Extract the (x, y) coordinate from the center of the cell holding the provided text.  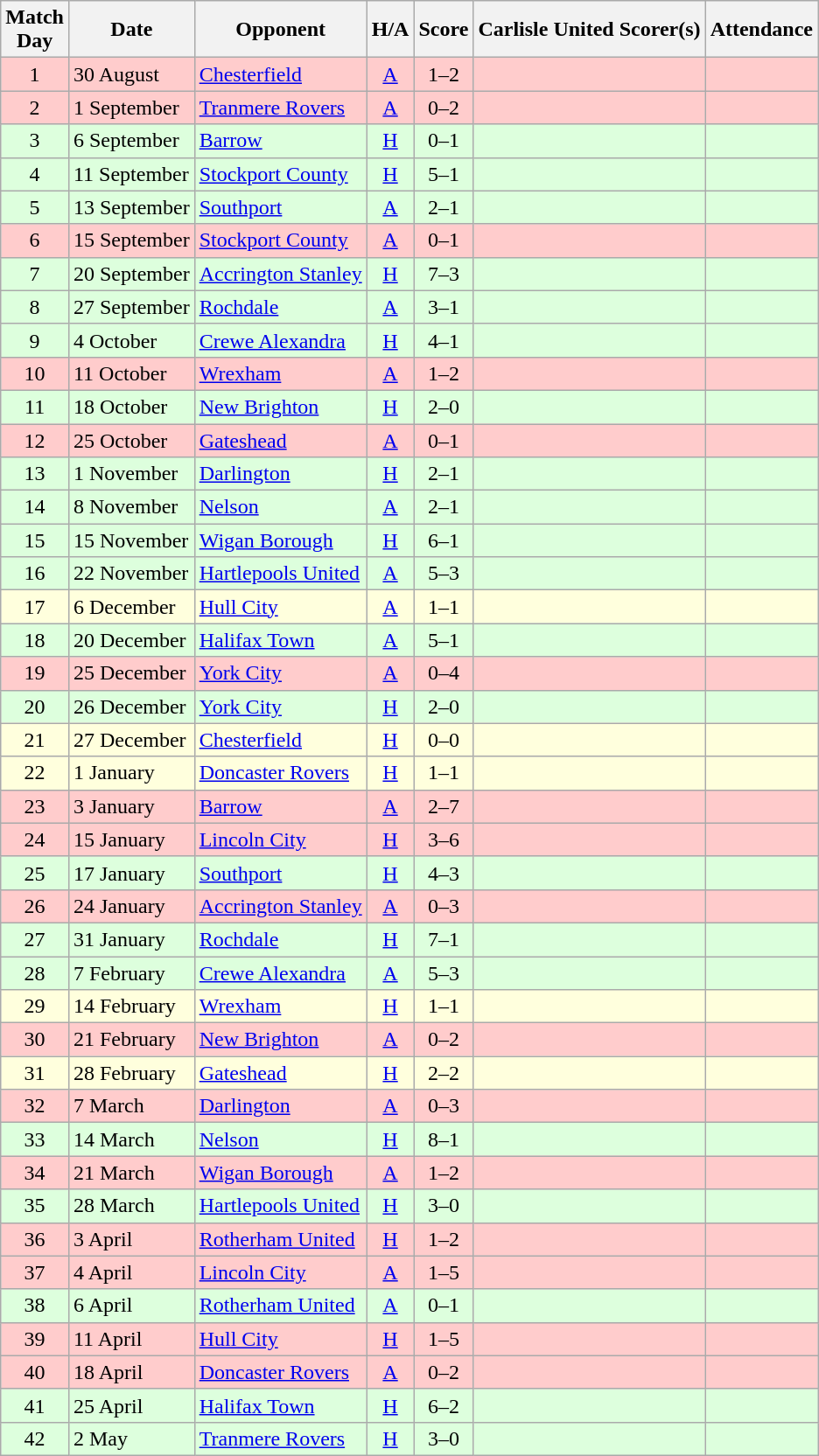
27 December (131, 740)
11 (35, 407)
14 February (131, 1007)
Date (131, 30)
41 (35, 1405)
6 September (131, 141)
1 November (131, 474)
Opponent (280, 30)
13 (35, 474)
27 September (131, 307)
1 (35, 74)
6–2 (444, 1405)
7–1 (444, 939)
4 April (131, 1272)
3–1 (444, 307)
3 (35, 141)
0–4 (444, 673)
13 September (131, 207)
20 December (131, 640)
2–2 (444, 1073)
12 (35, 440)
3 April (131, 1239)
34 (35, 1173)
6 (35, 240)
2–7 (444, 806)
15 (35, 540)
Match Day (35, 30)
25 December (131, 673)
15 September (131, 240)
1 January (131, 773)
18 (35, 640)
H/A (390, 30)
22 (35, 773)
11 April (131, 1339)
25 April (131, 1405)
7 February (131, 973)
7–3 (444, 274)
18 April (131, 1372)
3–6 (444, 839)
21 March (131, 1173)
4 October (131, 340)
39 (35, 1339)
27 (35, 939)
4 (35, 174)
22 November (131, 574)
10 (35, 373)
28 (35, 973)
14 March (131, 1139)
37 (35, 1272)
0–0 (444, 740)
2 (35, 108)
20 September (131, 274)
32 (35, 1106)
Attendance (761, 30)
Carlisle United Scorer(s) (590, 30)
31 (35, 1073)
28 February (131, 1073)
29 (35, 1007)
30 August (131, 74)
25 (35, 873)
Score (444, 30)
24 (35, 839)
30 (35, 1040)
11 September (131, 174)
6 April (131, 1306)
6 December (131, 607)
33 (35, 1139)
23 (35, 806)
26 (35, 906)
8 November (131, 507)
9 (35, 340)
6–1 (444, 540)
21 (35, 740)
2 May (131, 1439)
21 February (131, 1040)
8 (35, 307)
31 January (131, 939)
7 March (131, 1106)
17 January (131, 873)
1 September (131, 108)
4–3 (444, 873)
15 November (131, 540)
19 (35, 673)
8–1 (444, 1139)
3 January (131, 806)
38 (35, 1306)
16 (35, 574)
15 January (131, 839)
42 (35, 1439)
14 (35, 507)
25 October (131, 440)
35 (35, 1206)
7 (35, 274)
28 March (131, 1206)
26 December (131, 707)
36 (35, 1239)
40 (35, 1372)
20 (35, 707)
17 (35, 607)
5 (35, 207)
18 October (131, 407)
24 January (131, 906)
11 October (131, 373)
4–1 (444, 340)
